Search for the cell housing the specified text and yield its (X, Y) center coordinate. 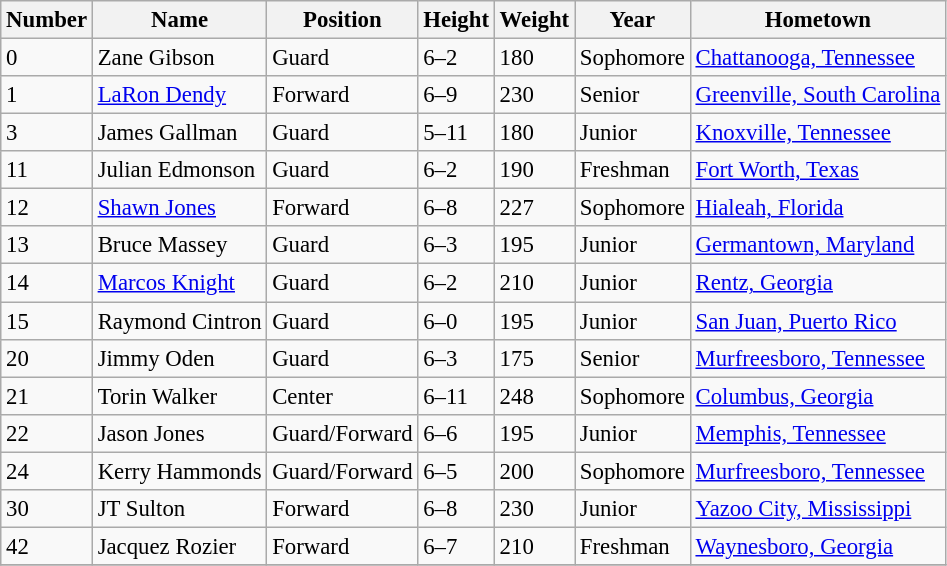
Raymond Cintron (179, 321)
22 (47, 433)
6–9 (456, 95)
15 (47, 321)
Jacquez Rozier (179, 546)
1 (47, 95)
6–0 (456, 321)
6–11 (456, 396)
Jason Jones (179, 433)
Jimmy Oden (179, 358)
JT Sulton (179, 509)
5–11 (456, 133)
13 (47, 245)
Torin Walker (179, 396)
Marcos Knight (179, 283)
James Gallman (179, 133)
LaRon Dendy (179, 95)
0 (47, 58)
Memphis, Tennessee (818, 433)
42 (47, 546)
Julian Edmonson (179, 170)
6–6 (456, 433)
6–7 (456, 546)
Yazoo City, Mississippi (818, 509)
Fort Worth, Texas (818, 170)
Number (47, 20)
227 (534, 208)
Name (179, 20)
San Juan, Puerto Rico (818, 321)
Waynesboro, Georgia (818, 546)
Hialeah, Florida (818, 208)
Position (342, 20)
Height (456, 20)
14 (47, 283)
Hometown (818, 20)
12 (47, 208)
30 (47, 509)
248 (534, 396)
3 (47, 133)
Germantown, Maryland (818, 245)
Kerry Hammonds (179, 471)
6–5 (456, 471)
Greenville, South Carolina (818, 95)
Knoxville, Tennessee (818, 133)
11 (47, 170)
Zane Gibson (179, 58)
Rentz, Georgia (818, 283)
24 (47, 471)
Year (633, 20)
20 (47, 358)
Center (342, 396)
21 (47, 396)
175 (534, 358)
Bruce Massey (179, 245)
190 (534, 170)
Chattanooga, Tennessee (818, 58)
200 (534, 471)
Weight (534, 20)
Columbus, Georgia (818, 396)
Shawn Jones (179, 208)
